Find where the given text appears and provide that cell's center as (x, y) coordinate. 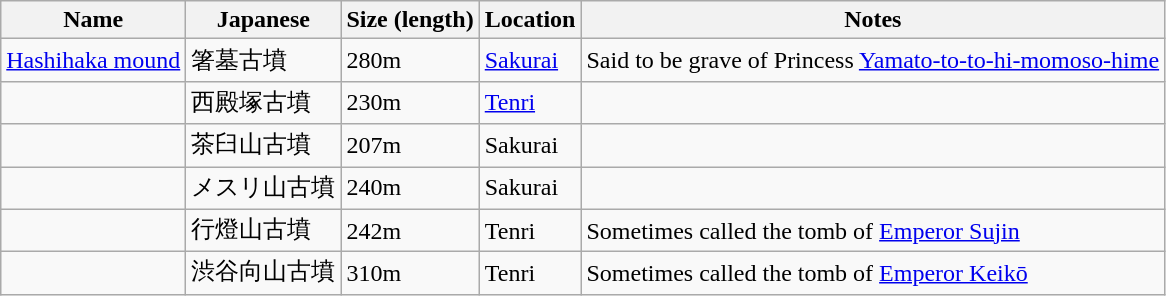
Sometimes called the tomb of Emperor Keikō (873, 274)
メスリ山古墳 (264, 188)
Name (94, 20)
Notes (873, 20)
280m (410, 60)
242m (410, 230)
行燈山古墳 (264, 230)
207m (410, 146)
230m (410, 102)
渋谷向山古墳 (264, 274)
Location (530, 20)
茶臼山古墳 (264, 146)
Said to be grave of Princess Yamato-to-to-hi-momoso-hime (873, 60)
Sometimes called the tomb of Emperor Sujin (873, 230)
240m (410, 188)
Size (length) (410, 20)
Japanese (264, 20)
Hashihaka mound (94, 60)
310m (410, 274)
箸墓古墳 (264, 60)
西殿塚古墳 (264, 102)
